From the cell containing the given text, extract its center point as (X, Y) coordinate. 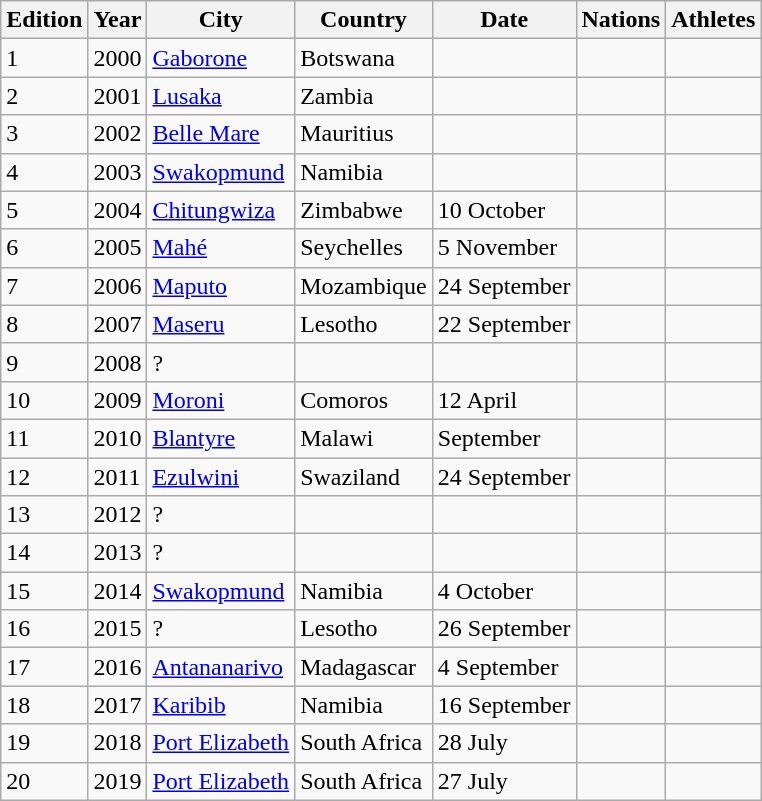
Zimbabwe (364, 210)
Botswana (364, 58)
Country (364, 20)
2004 (118, 210)
5 (44, 210)
2010 (118, 438)
Year (118, 20)
28 July (504, 743)
2005 (118, 248)
12 April (504, 400)
Belle Mare (221, 134)
2012 (118, 515)
2000 (118, 58)
4 September (504, 667)
4 (44, 172)
Karibib (221, 705)
Swaziland (364, 477)
September (504, 438)
2011 (118, 477)
1 (44, 58)
Gaborone (221, 58)
Date (504, 20)
11 (44, 438)
5 November (504, 248)
Maputo (221, 286)
Comoros (364, 400)
2003 (118, 172)
17 (44, 667)
26 September (504, 629)
2009 (118, 400)
2006 (118, 286)
4 October (504, 591)
10 October (504, 210)
Malawi (364, 438)
2008 (118, 362)
Moroni (221, 400)
2013 (118, 553)
Madagascar (364, 667)
8 (44, 324)
2001 (118, 96)
Ezulwini (221, 477)
Athletes (714, 20)
16 (44, 629)
Lusaka (221, 96)
Mauritius (364, 134)
20 (44, 781)
6 (44, 248)
Nations (621, 20)
City (221, 20)
10 (44, 400)
Edition (44, 20)
Blantyre (221, 438)
15 (44, 591)
2016 (118, 667)
13 (44, 515)
2002 (118, 134)
Mozambique (364, 286)
Seychelles (364, 248)
2 (44, 96)
9 (44, 362)
16 September (504, 705)
2015 (118, 629)
2019 (118, 781)
18 (44, 705)
19 (44, 743)
27 July (504, 781)
2007 (118, 324)
Chitungwiza (221, 210)
7 (44, 286)
2014 (118, 591)
Antananarivo (221, 667)
Zambia (364, 96)
3 (44, 134)
2017 (118, 705)
2018 (118, 743)
14 (44, 553)
12 (44, 477)
22 September (504, 324)
Maseru (221, 324)
Mahé (221, 248)
